Capture the cell that displays the provided text and extract its (x, y) central coordinate. 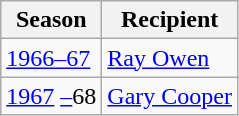
Season (52, 20)
Recipient (170, 20)
1966–67 (52, 58)
Gary Cooper (170, 96)
1967 –68 (52, 96)
Ray Owen (170, 58)
